Detect which cell encompasses the target text, then output its [X, Y] center coordinate. 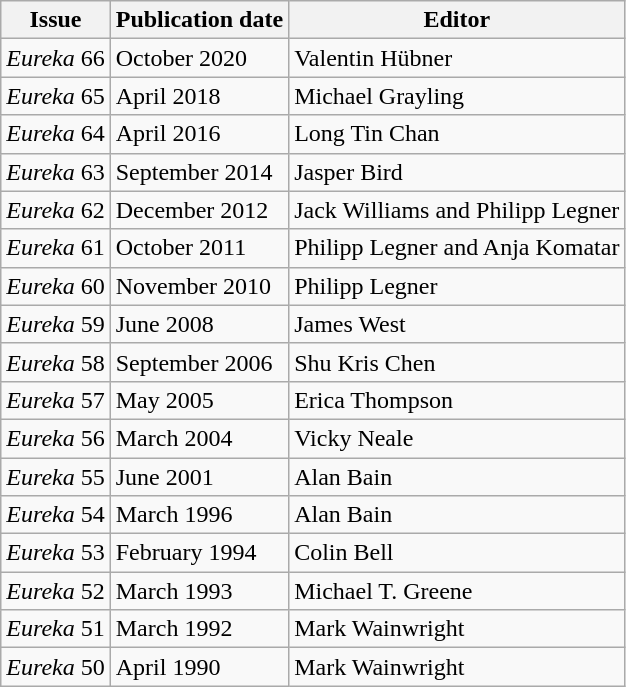
Colin Bell [457, 553]
Eureka 54 [56, 515]
Eureka 59 [56, 324]
April 2016 [199, 134]
June 2001 [199, 477]
Valentin Hübner [457, 58]
Eureka 57 [56, 400]
September 2014 [199, 172]
Michael Grayling [457, 96]
February 1994 [199, 553]
October 2011 [199, 248]
Erica Thompson [457, 400]
March 2004 [199, 438]
Issue [56, 20]
James West [457, 324]
Michael T. Greene [457, 591]
April 2018 [199, 96]
Eureka 55 [56, 477]
Eureka 66 [56, 58]
Publication date [199, 20]
November 2010 [199, 286]
May 2005 [199, 400]
Eureka 51 [56, 629]
Vicky Neale [457, 438]
June 2008 [199, 324]
April 1990 [199, 667]
September 2006 [199, 362]
Eureka 62 [56, 210]
Jasper Bird [457, 172]
Shu Kris Chen [457, 362]
March 1993 [199, 591]
Eureka 63 [56, 172]
Philipp Legner [457, 286]
Editor [457, 20]
Eureka 50 [56, 667]
October 2020 [199, 58]
Eureka 65 [56, 96]
Jack Williams and Philipp Legner [457, 210]
Eureka 60 [56, 286]
Eureka 52 [56, 591]
March 1992 [199, 629]
Eureka 64 [56, 134]
March 1996 [199, 515]
Eureka 56 [56, 438]
December 2012 [199, 210]
Long Tin Chan [457, 134]
Eureka 53 [56, 553]
Eureka 58 [56, 362]
Eureka 61 [56, 248]
Philipp Legner and Anja Komatar [457, 248]
